Determine the [X, Y] coordinate at the center of the cell enclosing the given text.  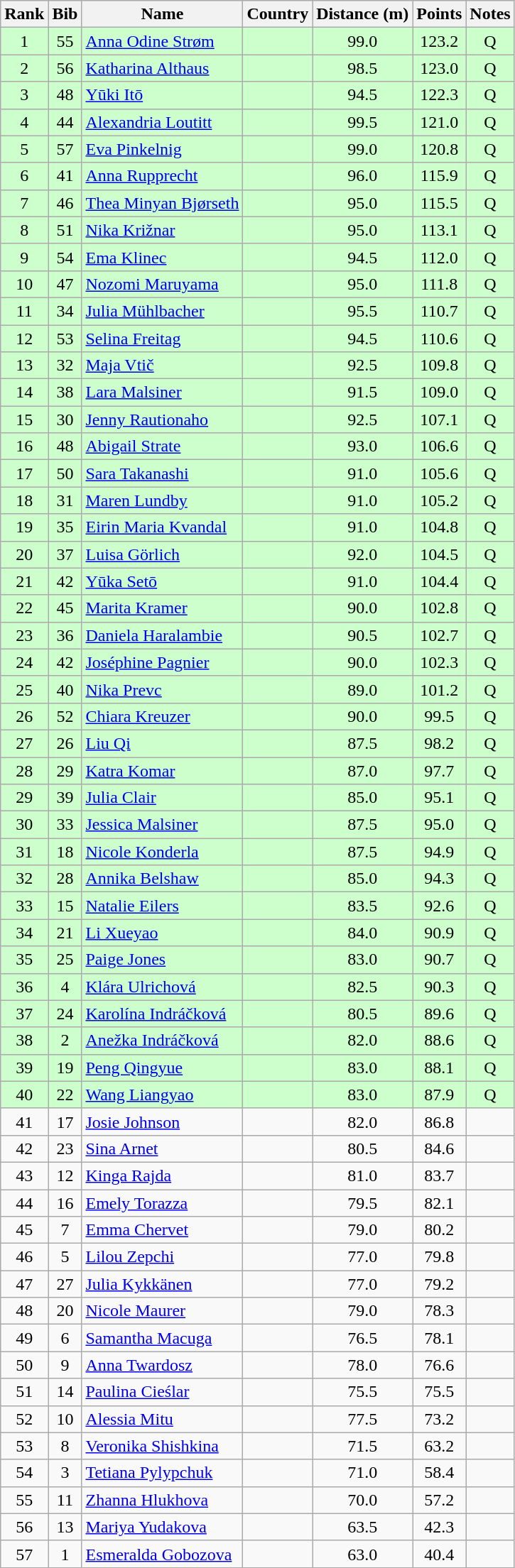
Nozomi Maruyama [162, 284]
49 [24, 1338]
Distance (m) [362, 14]
Maja Vtič [162, 366]
Selina Freitag [162, 339]
Daniela Haralambie [162, 635]
40.4 [439, 1554]
Maren Lundby [162, 500]
104.8 [439, 527]
81.0 [362, 1175]
95.1 [439, 798]
Liu Qi [162, 743]
Alessia Mitu [162, 1419]
63.2 [439, 1446]
Li Xueyao [162, 933]
106.6 [439, 446]
Jenny Rautionaho [162, 420]
Julia Kykkänen [162, 1284]
107.1 [439, 420]
Nicole Maurer [162, 1311]
Country [278, 14]
Tetiana Pylypchuk [162, 1473]
115.5 [439, 203]
Chiara Kreuzer [162, 716]
Name [162, 14]
Mariya Yudakova [162, 1527]
98.5 [362, 68]
123.0 [439, 68]
Lara Malsiner [162, 393]
Lilou Zepchi [162, 1257]
Points [439, 14]
Katra Komar [162, 770]
Bib [65, 14]
92.0 [362, 554]
91.5 [362, 393]
Eirin Maria Kvandal [162, 527]
79.2 [439, 1284]
78.0 [362, 1365]
82.5 [362, 987]
123.2 [439, 41]
90.5 [362, 635]
Anna Odine Strøm [162, 41]
83.5 [362, 906]
Wang Liangyao [162, 1095]
Marita Kramer [162, 608]
89.0 [362, 689]
101.2 [439, 689]
110.6 [439, 339]
87.9 [439, 1095]
105.6 [439, 473]
Emely Torazza [162, 1203]
111.8 [439, 284]
Jessica Malsiner [162, 825]
84.6 [439, 1148]
88.6 [439, 1041]
Paulina Cieślar [162, 1392]
Natalie Eilers [162, 906]
95.5 [362, 311]
96.0 [362, 176]
Emma Chervet [162, 1230]
42.3 [439, 1527]
Katharina Althaus [162, 68]
71.5 [362, 1446]
Joséphine Pagnier [162, 662]
71.0 [362, 1473]
77.5 [362, 1419]
57.2 [439, 1500]
Nicole Konderla [162, 852]
Nika Križnar [162, 230]
Josie Johnson [162, 1122]
89.6 [439, 1014]
Sina Arnet [162, 1148]
115.9 [439, 176]
87.0 [362, 770]
113.1 [439, 230]
Klára Ulrichová [162, 987]
Annika Belshaw [162, 879]
Luisa Görlich [162, 554]
122.3 [439, 95]
84.0 [362, 933]
102.3 [439, 662]
Ema Klinec [162, 257]
58.4 [439, 1473]
Eva Pinkelnig [162, 149]
93.0 [362, 446]
109.0 [439, 393]
92.6 [439, 906]
79.8 [439, 1257]
Yūka Setō [162, 581]
76.6 [439, 1365]
94.3 [439, 879]
Karolína Indráčková [162, 1014]
Peng Qingyue [162, 1068]
105.2 [439, 500]
63.5 [362, 1527]
Anna Rupprecht [162, 176]
78.3 [439, 1311]
63.0 [362, 1554]
Rank [24, 14]
104.4 [439, 581]
86.8 [439, 1122]
94.9 [439, 852]
Notes [490, 14]
83.7 [439, 1175]
Julia Mühlbacher [162, 311]
120.8 [439, 149]
Sara Takanashi [162, 473]
110.7 [439, 311]
Julia Clair [162, 798]
98.2 [439, 743]
79.5 [362, 1203]
88.1 [439, 1068]
Nika Prevc [162, 689]
90.3 [439, 987]
90.9 [439, 933]
Anežka Indráčková [162, 1041]
Esmeralda Gobozova [162, 1554]
78.1 [439, 1338]
Kinga Rajda [162, 1175]
Alexandria Loutitt [162, 122]
73.2 [439, 1419]
Samantha Macuga [162, 1338]
97.7 [439, 770]
82.1 [439, 1203]
70.0 [362, 1500]
Yūki Itō [162, 95]
Veronika Shishkina [162, 1446]
43 [24, 1175]
76.5 [362, 1338]
109.8 [439, 366]
Paige Jones [162, 960]
90.7 [439, 960]
Thea Minyan Bjørseth [162, 203]
80.2 [439, 1230]
102.7 [439, 635]
104.5 [439, 554]
112.0 [439, 257]
102.8 [439, 608]
Zhanna Hlukhova [162, 1500]
Abigail Strate [162, 446]
Anna Twardosz [162, 1365]
121.0 [439, 122]
